Detect which cell encompasses the target text, then output its (X, Y) center coordinate. 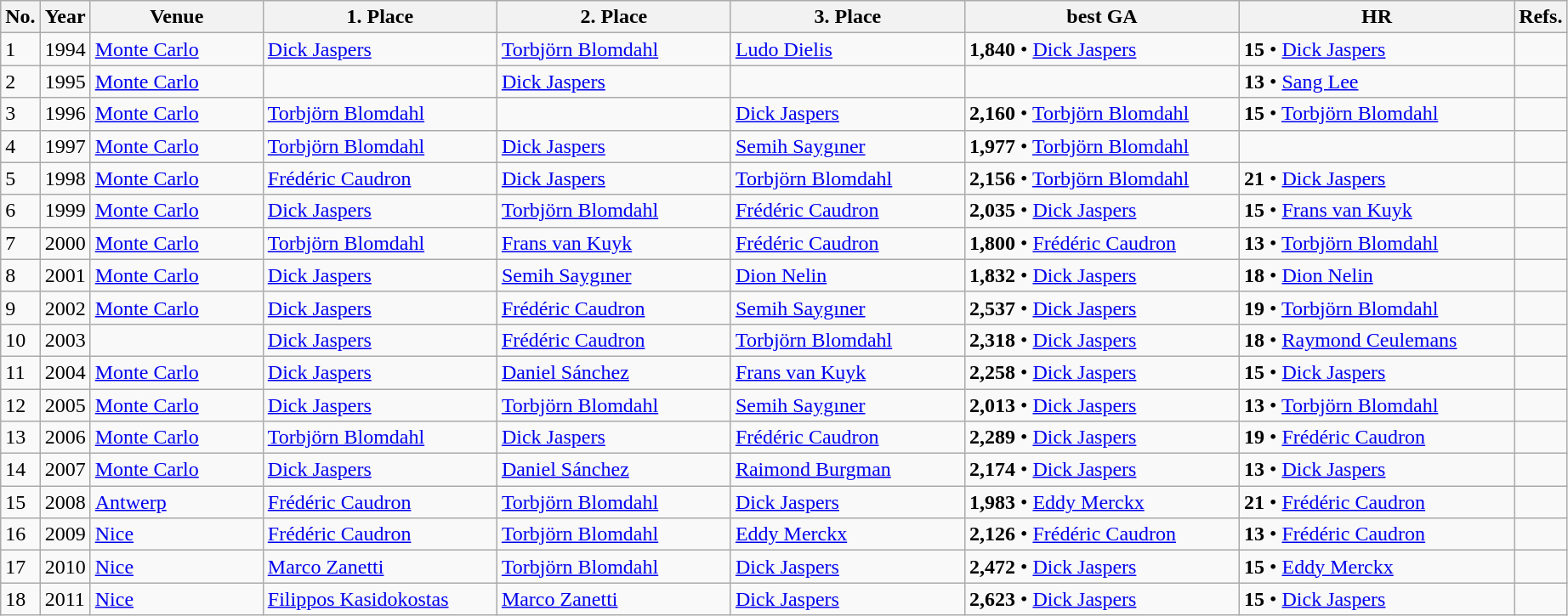
3 (20, 114)
Year (65, 17)
11 (20, 372)
12 (20, 405)
2010 (65, 567)
2001 (65, 275)
1. Place (379, 17)
21 • Frédéric Caudron (1378, 502)
1997 (65, 146)
2,013 • Dick Jaspers (1102, 405)
2,472 • Dick Jaspers (1102, 567)
1998 (65, 178)
9 (20, 308)
13 (20, 438)
2,258 • Dick Jaspers (1102, 372)
13 • Frédéric Caudron (1378, 534)
2005 (65, 405)
8 (20, 275)
6 (20, 211)
2,156 • Torbjörn Blomdahl (1102, 178)
14 (20, 470)
15 • Eddy Merckx (1378, 567)
3. Place (847, 17)
1 (20, 49)
16 (20, 534)
1995 (65, 82)
2,174 • Dick Jaspers (1102, 470)
2002 (65, 308)
1,800 • Frédéric Caudron (1102, 243)
Refs. (1541, 17)
2004 (65, 372)
17 (20, 567)
Venue (177, 17)
2,126 • Frédéric Caudron (1102, 534)
2007 (65, 470)
2006 (65, 438)
1,840 • Dick Jaspers (1102, 49)
7 (20, 243)
2,289 • Dick Jaspers (1102, 438)
2000 (65, 243)
19 • Frédéric Caudron (1378, 438)
18 (20, 599)
5 (20, 178)
1,832 • Dick Jaspers (1102, 275)
Eddy Merckx (847, 534)
2,537 • Dick Jaspers (1102, 308)
18 • Raymond Ceulemans (1378, 340)
Antwerp (177, 502)
2. Place (614, 17)
15 • Frans van Kuyk (1378, 211)
18 • Dion Nelin (1378, 275)
No. (20, 17)
2009 (65, 534)
2 (20, 82)
Ludo Dielis (847, 49)
1,977 • Torbjörn Blomdahl (1102, 146)
2003 (65, 340)
HR (1378, 17)
21 • Dick Jaspers (1378, 178)
13 • Dick Jaspers (1378, 470)
13 • Sang Lee (1378, 82)
2,160 • Torbjörn Blomdahl (1102, 114)
1999 (65, 211)
2,318 • Dick Jaspers (1102, 340)
15 • Torbjörn Blomdahl (1378, 114)
19 • Torbjörn Blomdahl (1378, 308)
best GA (1102, 17)
2008 (65, 502)
4 (20, 146)
2011 (65, 599)
2,035 • Dick Jaspers (1102, 211)
Dion Nelin (847, 275)
10 (20, 340)
Filippos Kasidokostas (379, 599)
Raimond Burgman (847, 470)
15 (20, 502)
2,623 • Dick Jaspers (1102, 599)
1,983 • Eddy Merckx (1102, 502)
1994 (65, 49)
1996 (65, 114)
